Capture the cell that displays the provided text and extract its [X, Y] central coordinate. 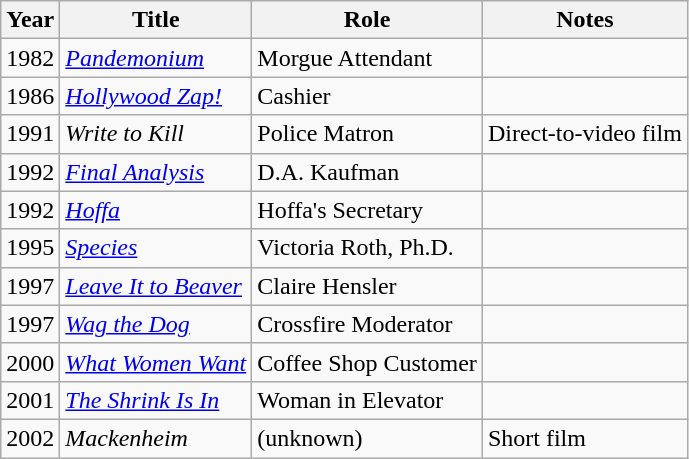
Mackenheim [156, 438]
2002 [30, 438]
What Women Want [156, 362]
1986 [30, 96]
Short film [584, 438]
Wag the Dog [156, 324]
Claire Hensler [368, 286]
Crossfire Moderator [368, 324]
(unknown) [368, 438]
Notes [584, 20]
Morgue Attendant [368, 58]
Final Analysis [156, 172]
Pandemonium [156, 58]
Direct-to-video film [584, 134]
Hollywood Zap! [156, 96]
Leave It to Beaver [156, 286]
Cashier [368, 96]
Year [30, 20]
Police Matron [368, 134]
The Shrink Is In [156, 400]
Role [368, 20]
Title [156, 20]
1995 [30, 248]
Hoffa's Secretary [368, 210]
Victoria Roth, Ph.D. [368, 248]
1991 [30, 134]
2001 [30, 400]
D.A. Kaufman [368, 172]
Species [156, 248]
Hoffa [156, 210]
1982 [30, 58]
Write to Kill [156, 134]
Coffee Shop Customer [368, 362]
2000 [30, 362]
Woman in Elevator [368, 400]
